Extract the [x, y] coordinate from the center of the cell holding the provided text.  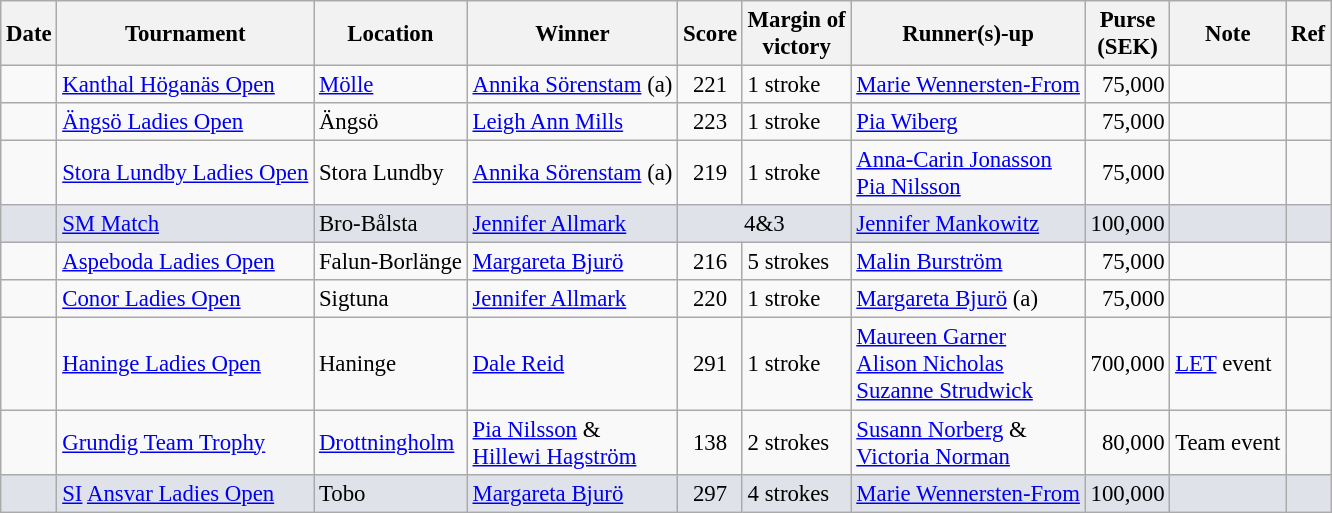
Score [710, 34]
Leigh Ann Mills [572, 122]
223 [710, 122]
Ängsö Ladies Open [186, 122]
LET event [1228, 364]
Conor Ladies Open [186, 299]
Anna-Carin Jonasson Pia Nilsson [968, 174]
Malin Burström [968, 262]
SM Match [186, 224]
Note [1228, 34]
138 [710, 442]
Runner(s)-up [968, 34]
Falun-Borlänge [391, 262]
Grundig Team Trophy [186, 442]
Stora Lundby Ladies Open [186, 174]
Drottningholm [391, 442]
Tobo [391, 493]
Haninge [391, 364]
Tournament [186, 34]
221 [710, 85]
Kanthal Höganäs Open [186, 85]
80,000 [1128, 442]
291 [710, 364]
297 [710, 493]
Pia Nilsson & Hillewi Hagström [572, 442]
Date [29, 34]
Pia Wiberg [968, 122]
Aspeboda Ladies Open [186, 262]
Mölle [391, 85]
Bro-Bålsta [391, 224]
Ref [1308, 34]
216 [710, 262]
Margareta Bjurö (a) [968, 299]
Margin ofvictory [796, 34]
219 [710, 174]
Jennifer Mankowitz [968, 224]
Stora Lundby [391, 174]
Winner [572, 34]
Purse(SEK) [1128, 34]
Ängsö [391, 122]
220 [710, 299]
SI Ansvar Ladies Open [186, 493]
Dale Reid [572, 364]
700,000 [1128, 364]
Susann Norberg & Victoria Norman [968, 442]
5 strokes [796, 262]
Maureen Garner Alison Nicholas Suzanne Strudwick [968, 364]
4&3 [764, 224]
Location [391, 34]
Team event [1228, 442]
Haninge Ladies Open [186, 364]
2 strokes [796, 442]
4 strokes [796, 493]
Sigtuna [391, 299]
